Pinpoint the cell where the given text exists, returning its (X, Y) midpoint coordinate. 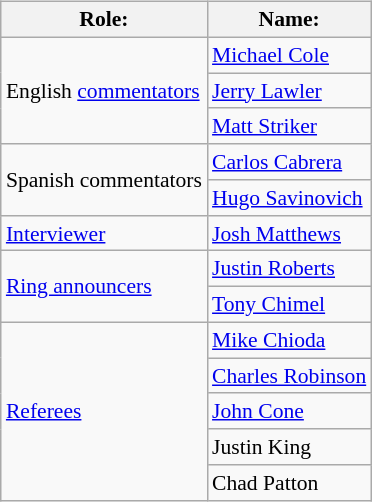
Carlos Cabrera (289, 162)
Michael Cole (289, 55)
Chad Patton (289, 483)
Mike Chioda (289, 340)
Tony Chimel (289, 305)
Referees (104, 411)
Josh Matthews (289, 233)
John Cone (289, 411)
Hugo Savinovich (289, 198)
Name: (289, 20)
Interviewer (104, 233)
Spanish commentators (104, 180)
Justin Roberts (289, 269)
Matt Striker (289, 126)
Charles Robinson (289, 376)
Role: (104, 20)
Jerry Lawler (289, 91)
Ring announcers (104, 286)
English commentators (104, 90)
Justin King (289, 447)
